Output the (X, Y) coordinate of the center of the cell containing the given text.  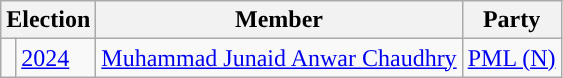
PML (N) (512, 58)
Muhammad Junaid Anwar Chaudhry (279, 58)
2024 (56, 58)
Party (512, 20)
Election (48, 20)
Member (279, 20)
